Find where the given text appears and provide that cell's center as (X, Y) coordinate. 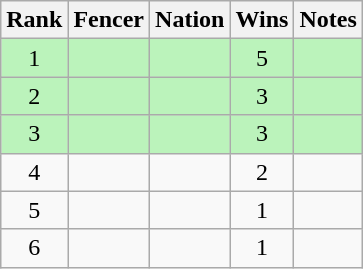
Fencer (109, 20)
6 (34, 248)
Rank (34, 20)
Wins (262, 20)
Notes (328, 20)
Nation (190, 20)
4 (34, 172)
